Search for the cell housing the specified text and yield its (x, y) center coordinate. 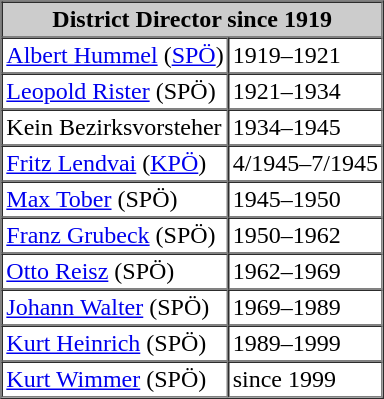
Otto Reisz (SPÖ) (115, 272)
Kurt Heinrich (SPÖ) (115, 344)
1919–1921 (305, 56)
District Director since 1919 (192, 20)
since 1999 (305, 380)
Kein Bezirksvorsteher (115, 128)
Fritz Lendvai (KPÖ) (115, 164)
Johann Walter (SPÖ) (115, 308)
4/1945–7/1945 (305, 164)
1969–1989 (305, 308)
Franz Grubeck (SPÖ) (115, 236)
Max Tober (SPÖ) (115, 200)
Albert Hummel (SPÖ) (115, 56)
Kurt Wimmer (SPÖ) (115, 380)
1945–1950 (305, 200)
Leopold Rister (SPÖ) (115, 92)
1934–1945 (305, 128)
1921–1934 (305, 92)
1989–1999 (305, 344)
1962–1969 (305, 272)
1950–1962 (305, 236)
